Identify which cell holds the provided text, then report its [x, y] central coordinate. 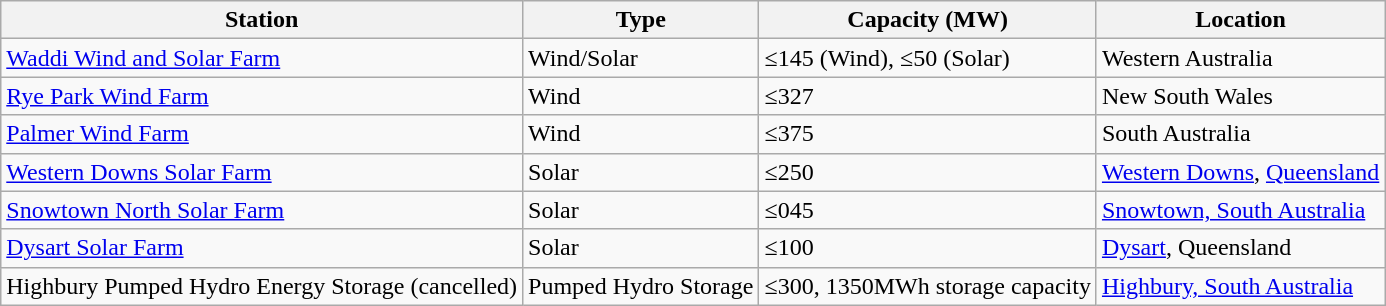
Dysart Solar Farm [262, 248]
South Australia [1240, 134]
Pumped Hydro Storage [641, 286]
Capacity (MW) [928, 20]
≤375 [928, 134]
≤100 [928, 248]
Waddi Wind and Solar Farm [262, 58]
Snowtown, South Australia [1240, 210]
Highbury, South Australia [1240, 286]
Type [641, 20]
≤045 [928, 210]
Snowtown North Solar Farm [262, 210]
Rye Park Wind Farm [262, 96]
Wind/Solar [641, 58]
≤145 (Wind), ≤50 (Solar) [928, 58]
Western Australia [1240, 58]
Station [262, 20]
≤300, 1350MWh storage capacity [928, 286]
Dysart, Queensland [1240, 248]
Highbury Pumped Hydro Energy Storage (cancelled) [262, 286]
Western Downs Solar Farm [262, 172]
Palmer Wind Farm [262, 134]
Location [1240, 20]
Western Downs, Queensland [1240, 172]
≤327 [928, 96]
≤250 [928, 172]
New South Wales [1240, 96]
